Output the [x, y] coordinate of the center of the cell containing the given text.  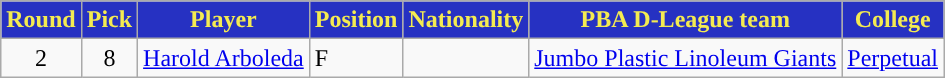
Player [224, 20]
Perpetual [893, 58]
College [893, 20]
PBA D-League team [686, 20]
2 [41, 58]
Round [41, 20]
Pick [109, 20]
Harold Arboleda [224, 58]
Jumbo Plastic Linoleum Giants [686, 58]
8 [109, 58]
Position [356, 20]
F [356, 58]
Nationality [466, 20]
